Output the (x, y) coordinate of the center of the cell containing the given text.  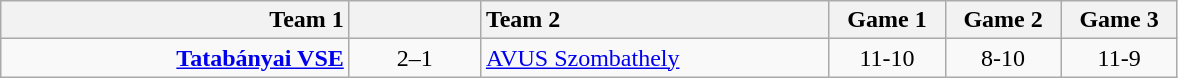
11-10 (887, 58)
8-10 (1003, 58)
AVUS Szombathely (654, 58)
2–1 (414, 58)
Team 2 (654, 20)
Tatabányai VSE (176, 58)
11-9 (1119, 58)
Game 2 (1003, 20)
Team 1 (176, 20)
Game 1 (887, 20)
Game 3 (1119, 20)
